Provide the [x, y] coordinate of the cell's center where the given text is located.  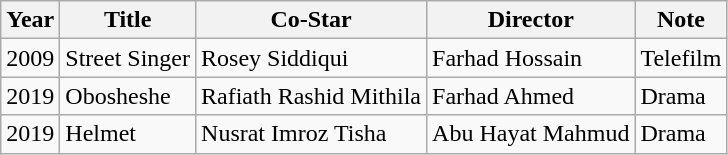
Telefilm [681, 58]
Abu Hayat Mahmud [531, 134]
Director [531, 20]
Farhad Hossain [531, 58]
Title [128, 20]
Rafiath Rashid Mithila [312, 96]
Nusrat Imroz Tisha [312, 134]
Farhad Ahmed [531, 96]
2009 [30, 58]
Street Singer [128, 58]
Co-Star [312, 20]
Helmet [128, 134]
Rosey Siddiqui [312, 58]
Year [30, 20]
Obosheshe [128, 96]
Note [681, 20]
